Extract the [X, Y] coordinate from the center of the cell holding the provided text.  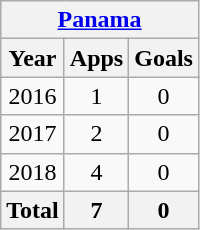
Panama [100, 20]
2 [96, 134]
2018 [33, 172]
1 [96, 96]
Year [33, 58]
2017 [33, 134]
Total [33, 210]
Goals [164, 58]
2016 [33, 96]
7 [96, 210]
4 [96, 172]
Apps [96, 58]
